Provide the [x, y] coordinate of the cell's center where the given text is located.  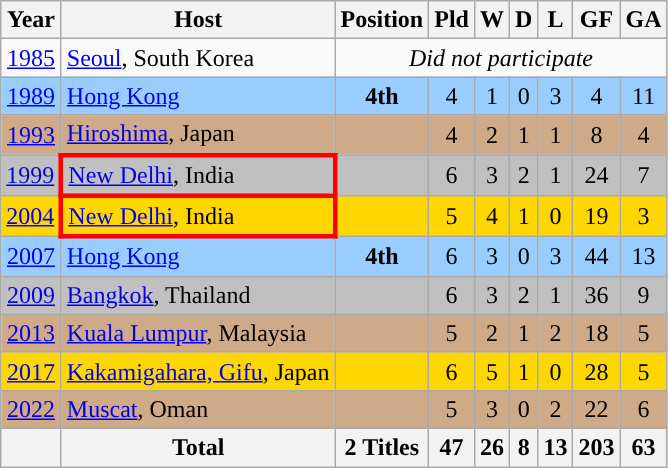
2 Titles [382, 447]
19 [596, 216]
2007 [32, 257]
36 [596, 295]
Seoul, South Korea [198, 58]
63 [644, 447]
44 [596, 257]
GA [644, 20]
1985 [32, 58]
Pld [452, 20]
Bangkok, Thailand [198, 295]
Position [382, 20]
Hiroshima, Japan [198, 135]
2009 [32, 295]
Muscat, Oman [198, 409]
47 [452, 447]
2013 [32, 333]
1989 [32, 96]
Did not participate [501, 58]
Kuala Lumpur, Malaysia [198, 333]
11 [644, 96]
26 [492, 447]
Year [32, 20]
203 [596, 447]
1993 [32, 135]
Kakamigahara, Gifu, Japan [198, 371]
7 [644, 174]
W [492, 20]
22 [596, 409]
2022 [32, 409]
18 [596, 333]
Host [198, 20]
2004 [32, 216]
L [556, 20]
GF [596, 20]
Total [198, 447]
D [524, 20]
24 [596, 174]
9 [644, 295]
28 [596, 371]
2017 [32, 371]
1999 [32, 174]
